For the text-containing cell, return its midpoint in [X, Y] coordinate format. 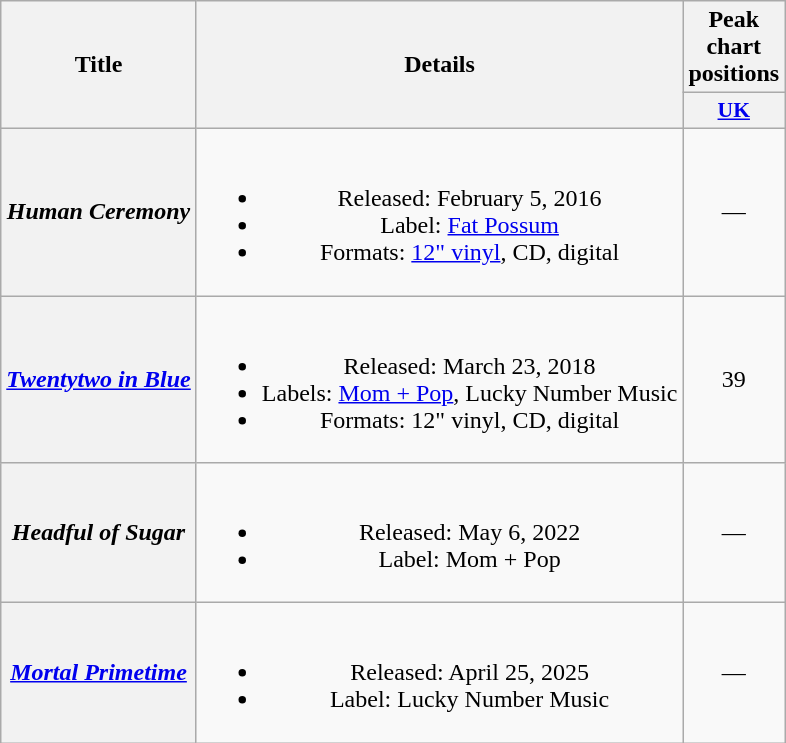
Twentytwo in Blue [99, 380]
Mortal Primetime [99, 673]
Released: April 25, 2025Label: Lucky Number Music [440, 673]
Released: March 23, 2018Labels: Mom + Pop, Lucky Number MusicFormats: 12" vinyl, CD, digital [440, 380]
UK [734, 111]
Human Ceremony [99, 212]
Headful of Sugar [99, 533]
Released: February 5, 2016Label: Fat PossumFormats: 12" vinyl, CD, digital [440, 212]
Title [99, 65]
Released: May 6, 2022Label: Mom + Pop [440, 533]
39 [734, 380]
Details [440, 65]
Peak chart positions [734, 47]
